Return the (x, y) coordinate for the center point of the cell that contains the specified text.  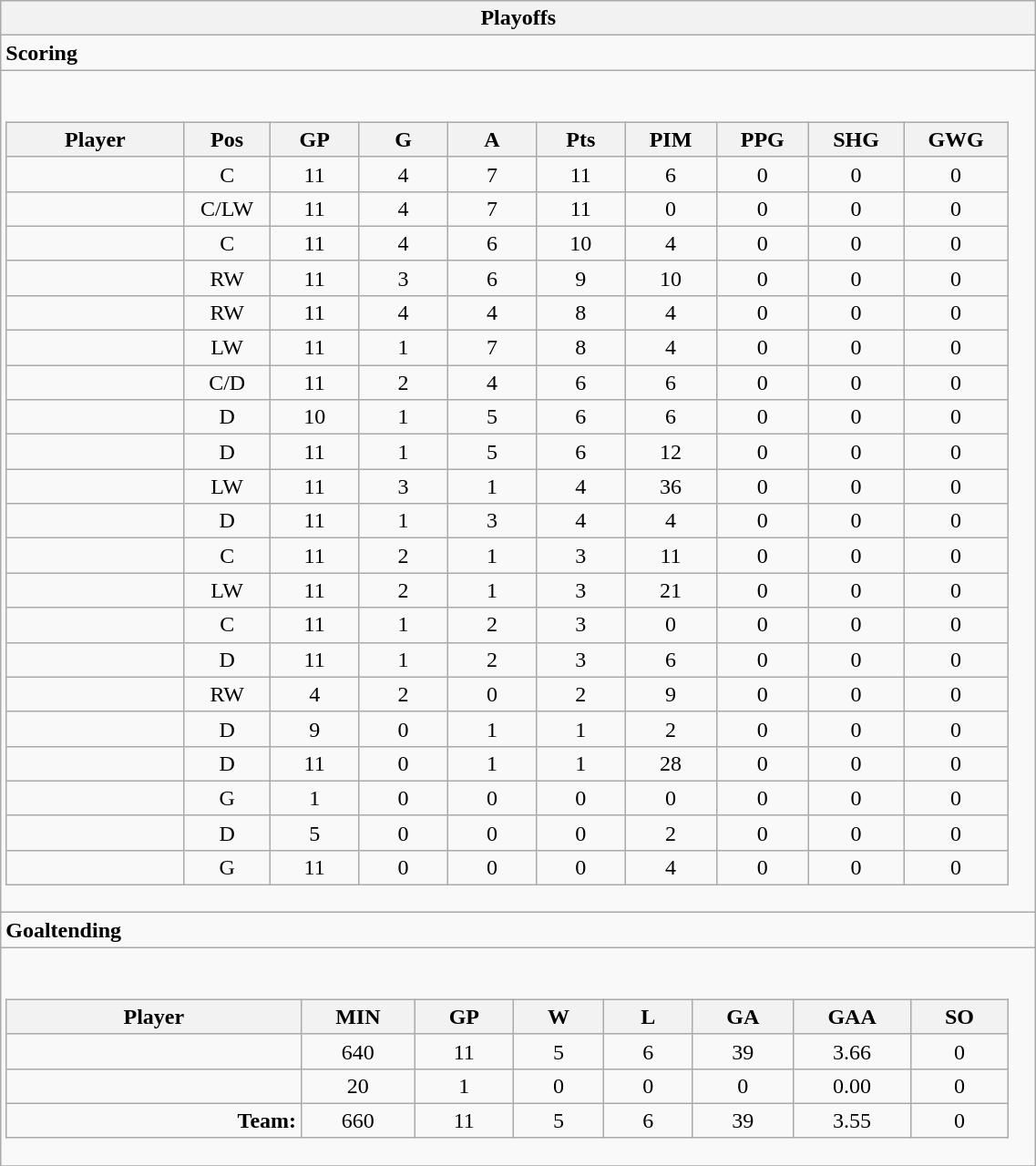
28 (671, 763)
0.00 (852, 1086)
640 (358, 1051)
GWG (957, 139)
21 (671, 590)
PPG (762, 139)
MIN (358, 1017)
660 (358, 1120)
SO (959, 1017)
12 (671, 452)
Scoring (518, 53)
Playoffs (518, 18)
Pts (581, 139)
L (649, 1017)
Team: (154, 1120)
3.55 (852, 1120)
GA (744, 1017)
GAA (852, 1017)
Player MIN GP W L GA GAA SO 640 11 5 6 39 3.66 0 20 1 0 0 0 0.00 0 Team: 660 11 5 6 39 3.55 0 (518, 1057)
20 (358, 1086)
W (559, 1017)
Pos (228, 139)
3.66 (852, 1051)
Goaltending (518, 930)
36 (671, 486)
SHG (856, 139)
C/D (228, 383)
C/LW (228, 209)
A (492, 139)
PIM (671, 139)
